Capture the cell that displays the provided text and extract its [x, y] central coordinate. 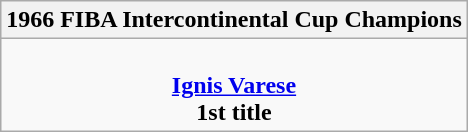
1966 FIBA Intercontinental Cup Champions [234, 20]
Ignis Varese1st title [234, 85]
